Extract the (X, Y) coordinate from the center of the cell holding the provided text.  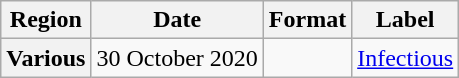
Format (307, 20)
30 October 2020 (177, 58)
Label (406, 20)
Infectious (406, 58)
Date (177, 20)
Region (46, 20)
Various (46, 58)
